Output the (X, Y) coordinate of the center of the cell containing the given text.  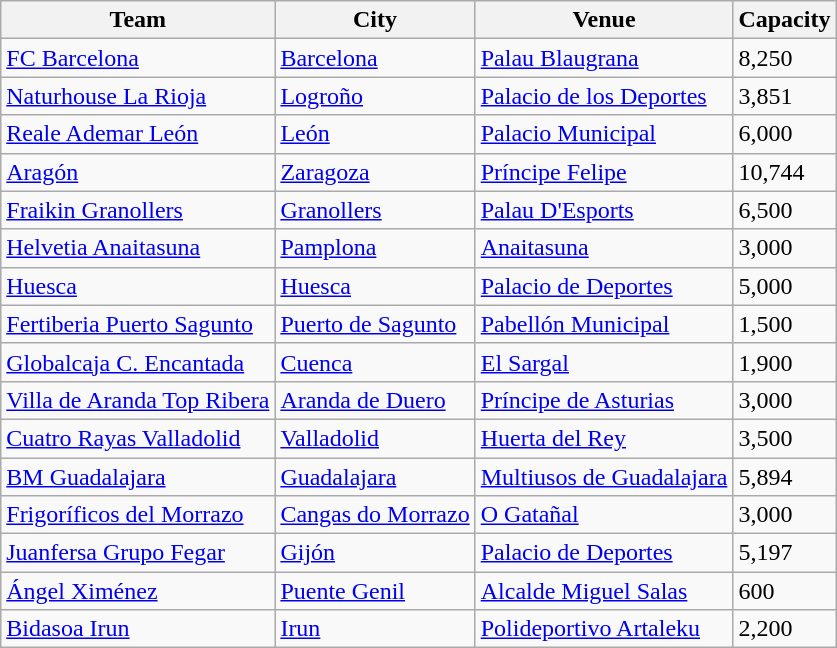
Pabellón Municipal (604, 324)
Polideportivo Artaleku (604, 629)
Irun (375, 629)
Multiusos de Guadalajara (604, 477)
5,000 (784, 286)
Naturhouse La Rioja (138, 96)
5,197 (784, 553)
Huerta del Rey (604, 438)
O Gatañal (604, 515)
10,744 (784, 172)
Guadalajara (375, 477)
Príncipe de Asturias (604, 400)
Granollers (375, 210)
Príncipe Felipe (604, 172)
Gijón (375, 553)
Logroño (375, 96)
1,500 (784, 324)
Cuenca (375, 362)
1,900 (784, 362)
3,500 (784, 438)
5,894 (784, 477)
Palau D'Esports (604, 210)
Capacity (784, 20)
Zaragoza (375, 172)
Frigoríficos del Morrazo (138, 515)
Puente Genil (375, 591)
8,250 (784, 58)
Alcalde Miguel Salas (604, 591)
BM Guadalajara (138, 477)
Cuatro Rayas Valladolid (138, 438)
Aranda de Duero (375, 400)
City (375, 20)
Palau Blaugrana (604, 58)
Bidasoa Irun (138, 629)
Venue (604, 20)
FC Barcelona (138, 58)
Juanfersa Grupo Fegar (138, 553)
Helvetia Anaitasuna (138, 248)
Valladolid (375, 438)
6,500 (784, 210)
Ángel Ximénez (138, 591)
Globalcaja C. Encantada (138, 362)
Aragón (138, 172)
2,200 (784, 629)
Villa de Aranda Top Ribera (138, 400)
Pamplona (375, 248)
Reale Ademar León (138, 134)
Cangas do Morrazo (375, 515)
Fraikin Granollers (138, 210)
El Sargal (604, 362)
600 (784, 591)
Fertiberia Puerto Sagunto (138, 324)
León (375, 134)
Puerto de Sagunto (375, 324)
Anaitasuna (604, 248)
Palacio de los Deportes (604, 96)
3,851 (784, 96)
Palacio Municipal (604, 134)
Team (138, 20)
6,000 (784, 134)
Barcelona (375, 58)
